For the text-containing cell, return its midpoint in [X, Y] coordinate format. 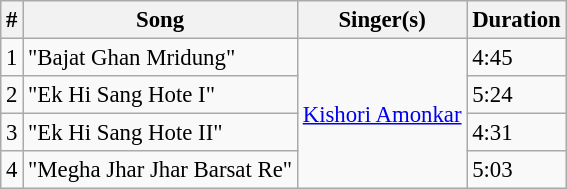
"Megha Jhar Jhar Barsat Re" [160, 170]
"Bajat Ghan Mridung" [160, 58]
4 [12, 170]
5:24 [516, 95]
Kishori Amonkar [382, 114]
"Ek Hi Sang Hote II" [160, 133]
Duration [516, 20]
Song [160, 20]
4:31 [516, 133]
Singer(s) [382, 20]
1 [12, 58]
5:03 [516, 170]
"Ek Hi Sang Hote I" [160, 95]
# [12, 20]
2 [12, 95]
4:45 [516, 58]
3 [12, 133]
